Pinpoint the cell where the given text exists, returning its [x, y] midpoint coordinate. 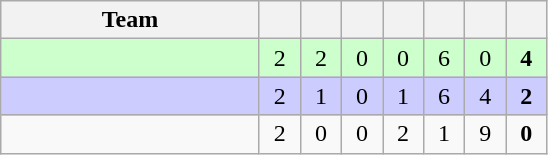
9 [486, 134]
Team [130, 20]
